Extract the [X, Y] coordinate from the center of the cell holding the provided text.  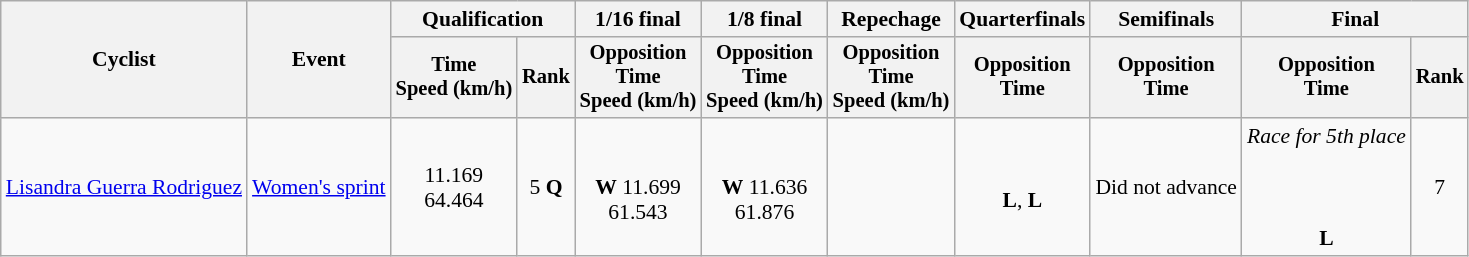
1/8 final [764, 19]
Qualification [483, 19]
W 11.69961.543 [638, 187]
Repechage [892, 19]
Event [319, 60]
1/16 final [638, 19]
7 [1440, 187]
Quarterfinals [1022, 19]
W 11.63661.876 [764, 187]
TimeSpeed (km/h) [454, 78]
Cyclist [124, 60]
Women's sprint [319, 187]
Final [1356, 19]
Lisandra Guerra Rodriguez [124, 187]
Did not advance [1166, 187]
11.16964.464 [454, 187]
5 Q [546, 187]
L, L [1022, 187]
Semifinals [1166, 19]
Race for 5th placeL [1326, 187]
